Extract the [x, y] coordinate from the center of the cell holding the provided text.  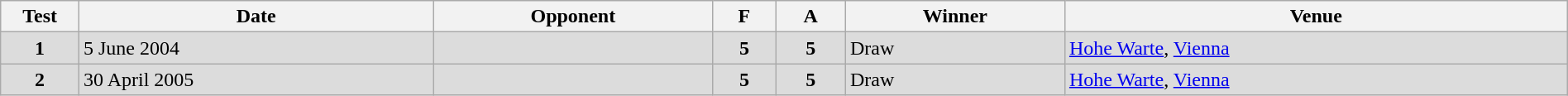
Winner [954, 17]
Test [40, 17]
5 June 2004 [256, 48]
F [744, 17]
Opponent [573, 17]
Venue [1316, 17]
2 [40, 79]
Date [256, 17]
30 April 2005 [256, 79]
A [810, 17]
1 [40, 48]
